Locate the cell with the specified text and output its (X, Y) center coordinate. 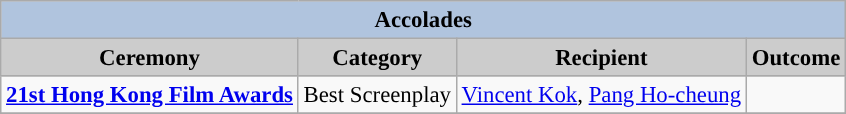
Ceremony (150, 58)
Category (377, 58)
Best Screenplay (377, 95)
21st Hong Kong Film Awards (150, 95)
Recipient (601, 58)
Accolades (424, 20)
Vincent Kok, Pang Ho-cheung (601, 95)
Outcome (796, 58)
